Determine the [X, Y] coordinate at the center of the cell enclosing the given text.  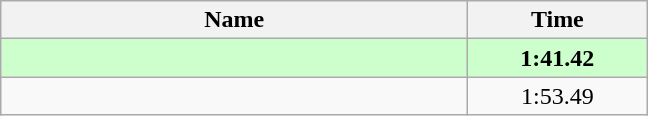
1:53.49 [558, 96]
Time [558, 20]
Name [234, 20]
1:41.42 [558, 58]
